For the text-containing cell, return its midpoint in [x, y] coordinate format. 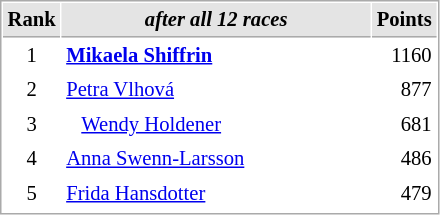
1160 [404, 56]
Rank [32, 20]
877 [404, 90]
479 [404, 194]
Mikaela Shiffrin [216, 56]
3 [32, 124]
Anna Swenn-Larsson [216, 158]
681 [404, 124]
Petra Vlhová [216, 90]
2 [32, 90]
after all 12 races [216, 20]
1 [32, 56]
Frida Hansdotter [216, 194]
Wendy Holdener [216, 124]
Points [404, 20]
5 [32, 194]
486 [404, 158]
4 [32, 158]
